Scan for the cell matching the given text and deliver its (x, y) coordinate at center. 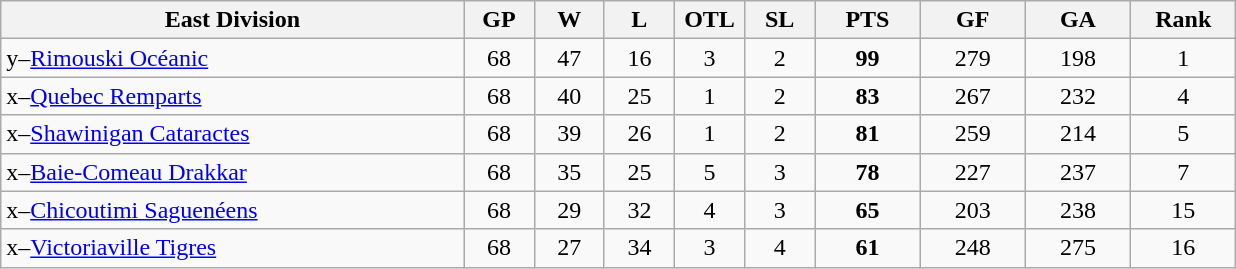
26 (639, 134)
275 (1078, 248)
248 (972, 248)
L (639, 20)
GA (1078, 20)
x–Chicoutimi Saguenéens (232, 210)
GF (972, 20)
203 (972, 210)
East Division (232, 20)
47 (569, 58)
W (569, 20)
34 (639, 248)
81 (868, 134)
237 (1078, 172)
OTL (709, 20)
29 (569, 210)
78 (868, 172)
GP (499, 20)
32 (639, 210)
267 (972, 96)
PTS (868, 20)
227 (972, 172)
x–Victoriaville Tigres (232, 248)
x–Quebec Remparts (232, 96)
238 (1078, 210)
35 (569, 172)
x–Shawinigan Cataractes (232, 134)
83 (868, 96)
7 (1184, 172)
279 (972, 58)
198 (1078, 58)
214 (1078, 134)
15 (1184, 210)
99 (868, 58)
65 (868, 210)
x–Baie-Comeau Drakkar (232, 172)
y–Rimouski Océanic (232, 58)
SL (780, 20)
259 (972, 134)
232 (1078, 96)
27 (569, 248)
Rank (1184, 20)
39 (569, 134)
61 (868, 248)
40 (569, 96)
